Extract the (X, Y) coordinate from the center of the cell holding the provided text.  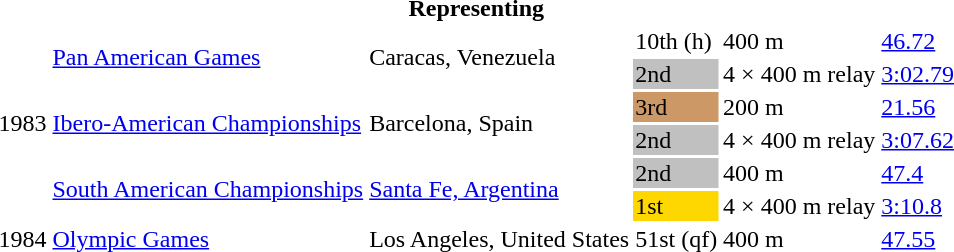
Ibero-American Championships (208, 124)
3rd (676, 107)
Pan American Games (208, 58)
South American Championships (208, 190)
Santa Fe, Argentina (500, 190)
200 m (800, 107)
Caracas, Venezuela (500, 58)
10th (h) (676, 41)
1st (676, 206)
Barcelona, Spain (500, 124)
